Identify which cell holds the provided text, then report its [x, y] central coordinate. 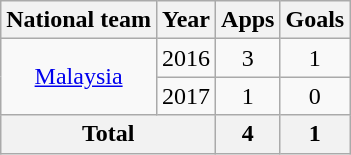
Apps [248, 20]
Year [186, 20]
Malaysia [79, 77]
0 [315, 96]
National team [79, 20]
2016 [186, 58]
4 [248, 134]
Total [108, 134]
Goals [315, 20]
2017 [186, 96]
3 [248, 58]
